For the text-containing cell, return its midpoint in (X, Y) coordinate format. 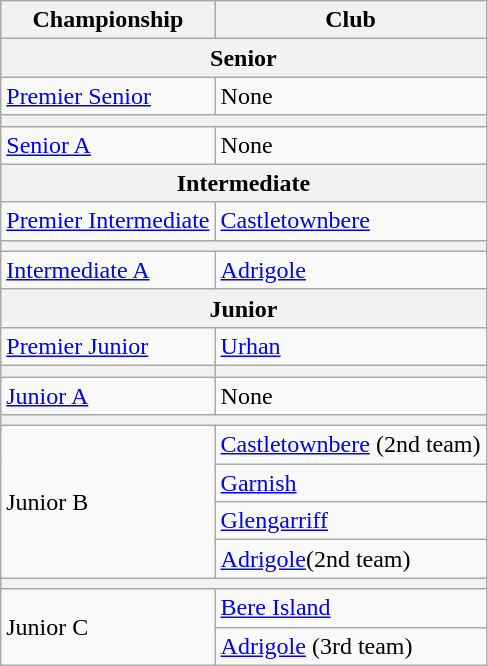
Castletownbere (2nd team) (350, 445)
Urhan (350, 346)
Intermediate A (108, 270)
Adrigole (350, 270)
Premier Intermediate (108, 221)
Senior A (108, 145)
Premier Senior (108, 96)
Castletownbere (350, 221)
Club (350, 20)
Championship (108, 20)
Junior B (108, 502)
Adrigole(2nd team) (350, 559)
Premier Junior (108, 346)
Senior (244, 58)
Junior (244, 308)
Intermediate (244, 183)
Bere Island (350, 608)
Adrigole (3rd team) (350, 646)
Junior A (108, 395)
Glengarriff (350, 521)
Junior C (108, 627)
Garnish (350, 483)
